Provide the (x, y) coordinate of the cell's center where the given text is located.  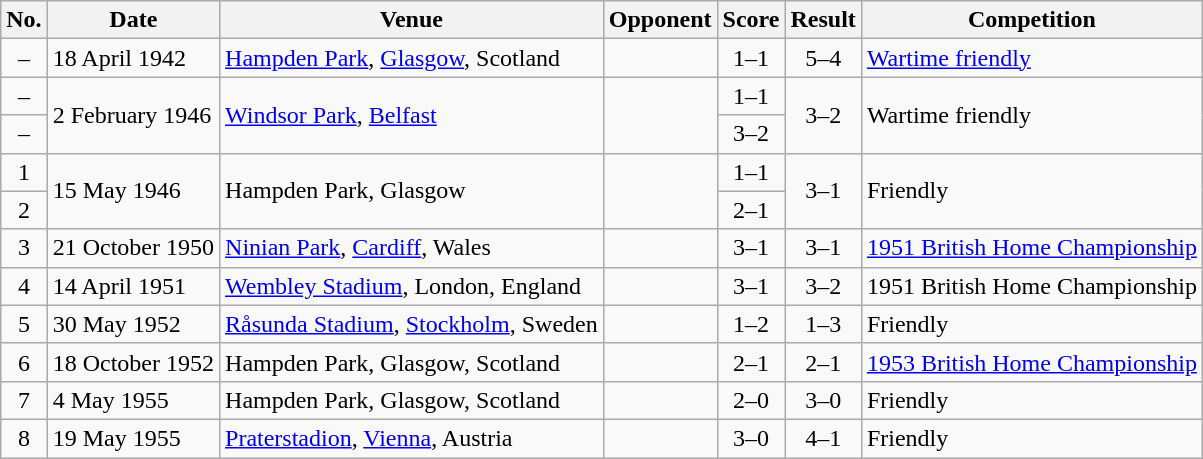
15 May 1946 (133, 191)
Result (823, 20)
2 February 1946 (133, 115)
8 (24, 438)
18 October 1952 (133, 362)
Hampden Park, Glasgow (412, 191)
Score (751, 20)
Wembley Stadium, London, England (412, 286)
Date (133, 20)
21 October 1950 (133, 248)
Råsunda Stadium, Stockholm, Sweden (412, 324)
Competition (1032, 20)
2 (24, 210)
19 May 1955 (133, 438)
30 May 1952 (133, 324)
4–1 (823, 438)
Windsor Park, Belfast (412, 115)
2–0 (751, 400)
3 (24, 248)
5–4 (823, 58)
5 (24, 324)
1953 British Home Championship (1032, 362)
Ninian Park, Cardiff, Wales (412, 248)
Praterstadion, Vienna, Austria (412, 438)
6 (24, 362)
Opponent (660, 20)
14 April 1951 (133, 286)
7 (24, 400)
Venue (412, 20)
18 April 1942 (133, 58)
4 May 1955 (133, 400)
1–3 (823, 324)
1 (24, 172)
1–2 (751, 324)
No. (24, 20)
4 (24, 286)
